Capture the cell that displays the provided text and extract its [x, y] central coordinate. 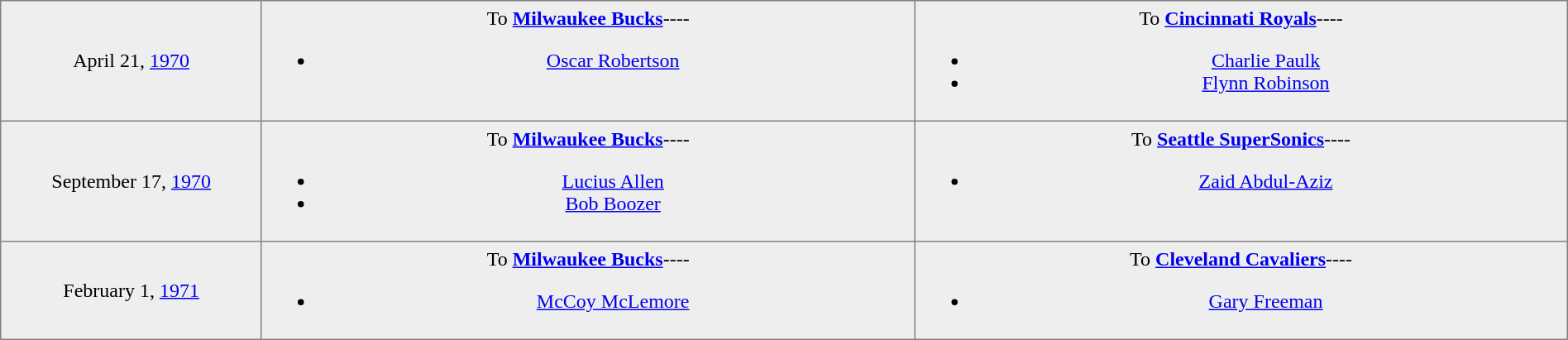
To Cleveland Cavaliers----Gary Freeman [1241, 290]
To Seattle SuperSonics----Zaid Abdul-Aziz [1241, 181]
To Milwaukee Bucks----Oscar Robertson [587, 61]
To Milwaukee Bucks----McCoy McLemore [587, 290]
September 17, 1970 [131, 181]
To Cincinnati Royals----Charlie PaulkFlynn Robinson [1241, 61]
February 1, 1971 [131, 290]
To Milwaukee Bucks----Lucius AllenBob Boozer [587, 181]
April 21, 1970 [131, 61]
